Return the (x, y) coordinate for the center point of the cell that contains the specified text.  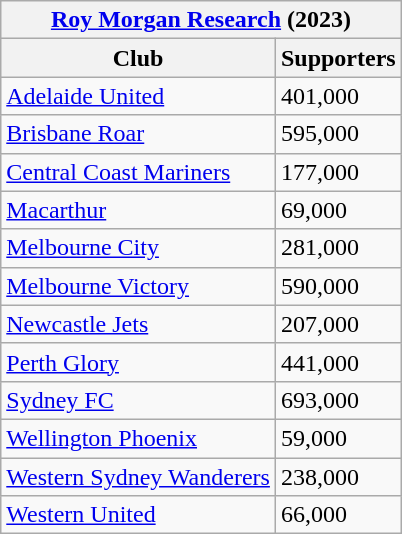
Macarthur (138, 210)
Supporters (338, 58)
Newcastle Jets (138, 324)
Adelaide United (138, 96)
595,000 (338, 134)
Melbourne Victory (138, 286)
281,000 (338, 248)
Brisbane Roar (138, 134)
66,000 (338, 515)
Wellington Phoenix (138, 438)
59,000 (338, 438)
401,000 (338, 96)
Western United (138, 515)
Melbourne City (138, 248)
Perth Glory (138, 362)
590,000 (338, 286)
Central Coast Mariners (138, 172)
Western Sydney Wanderers (138, 477)
693,000 (338, 400)
238,000 (338, 477)
69,000 (338, 210)
Sydney FC (138, 400)
Club (138, 58)
Roy Morgan Research (2023) (201, 20)
177,000 (338, 172)
441,000 (338, 362)
207,000 (338, 324)
